Pinpoint the cell where the given text exists, returning its (X, Y) midpoint coordinate. 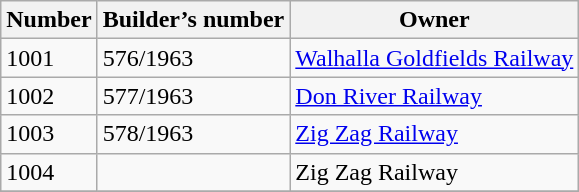
578/1963 (194, 134)
Walhalla Goldfields Railway (434, 58)
Number (49, 20)
Don River Railway (434, 96)
1004 (49, 172)
1002 (49, 96)
Builder’s number (194, 20)
1003 (49, 134)
576/1963 (194, 58)
1001 (49, 58)
577/1963 (194, 96)
Owner (434, 20)
